Determine the (X, Y) coordinate at the center of the cell enclosing the given text.  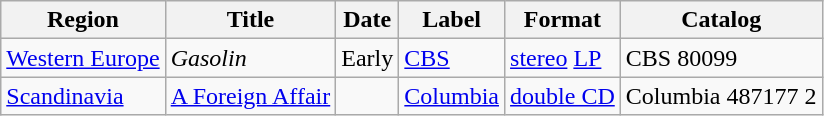
CBS (452, 58)
double CD (563, 96)
Columbia (452, 96)
Scandinavia (83, 96)
Western Europe (83, 58)
CBS 80099 (721, 58)
Format (563, 20)
Columbia 487177 2 (721, 96)
Label (452, 20)
Early (368, 58)
Region (83, 20)
Catalog (721, 20)
stereo LP (563, 58)
Gasolin (250, 58)
Title (250, 20)
A Foreign Affair (250, 96)
Date (368, 20)
